Determine the [X, Y] coordinate at the center of the cell enclosing the given text.  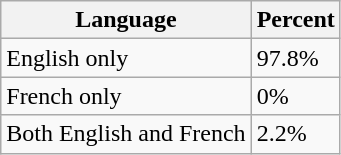
Both English and French [126, 134]
97.8% [296, 58]
French only [126, 96]
2.2% [296, 134]
0% [296, 96]
English only [126, 58]
Language [126, 20]
Percent [296, 20]
